Find where the given text appears and provide that cell's center as [x, y] coordinate. 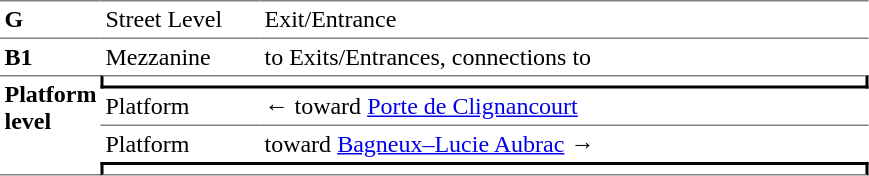
← toward Porte de Clignancourt [564, 107]
Street Level [180, 19]
Exit/Entrance [564, 19]
Mezzanine [180, 57]
G [50, 19]
Platform level [50, 125]
B1 [50, 57]
to Exits/Entrances, connections to [564, 57]
toward Bagneux–Lucie Aubrac → [564, 144]
